Determine the [X, Y] coordinate at the center of the cell enclosing the given text.  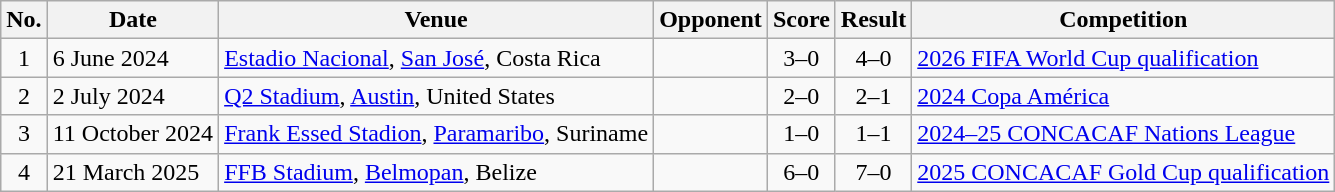
1–1 [873, 134]
3–0 [801, 58]
21 March 2025 [132, 172]
Competition [1124, 20]
FFB Stadium, Belmopan, Belize [436, 172]
6–0 [801, 172]
Opponent [711, 20]
6 June 2024 [132, 58]
1–0 [801, 134]
Q2 Stadium, Austin, United States [436, 96]
2026 FIFA World Cup qualification [1124, 58]
Score [801, 20]
4–0 [873, 58]
3 [24, 134]
11 October 2024 [132, 134]
Frank Essed Stadion, Paramaribo, Suriname [436, 134]
Venue [436, 20]
Result [873, 20]
2024–25 CONCACAF Nations League [1124, 134]
7–0 [873, 172]
4 [24, 172]
No. [24, 20]
2 [24, 96]
1 [24, 58]
2025 CONCACAF Gold Cup qualification [1124, 172]
Date [132, 20]
2–0 [801, 96]
Estadio Nacional, San José, Costa Rica [436, 58]
2–1 [873, 96]
2024 Copa América [1124, 96]
2 July 2024 [132, 96]
